Determine the [x, y] coordinate at the center of the cell enclosing the given text.  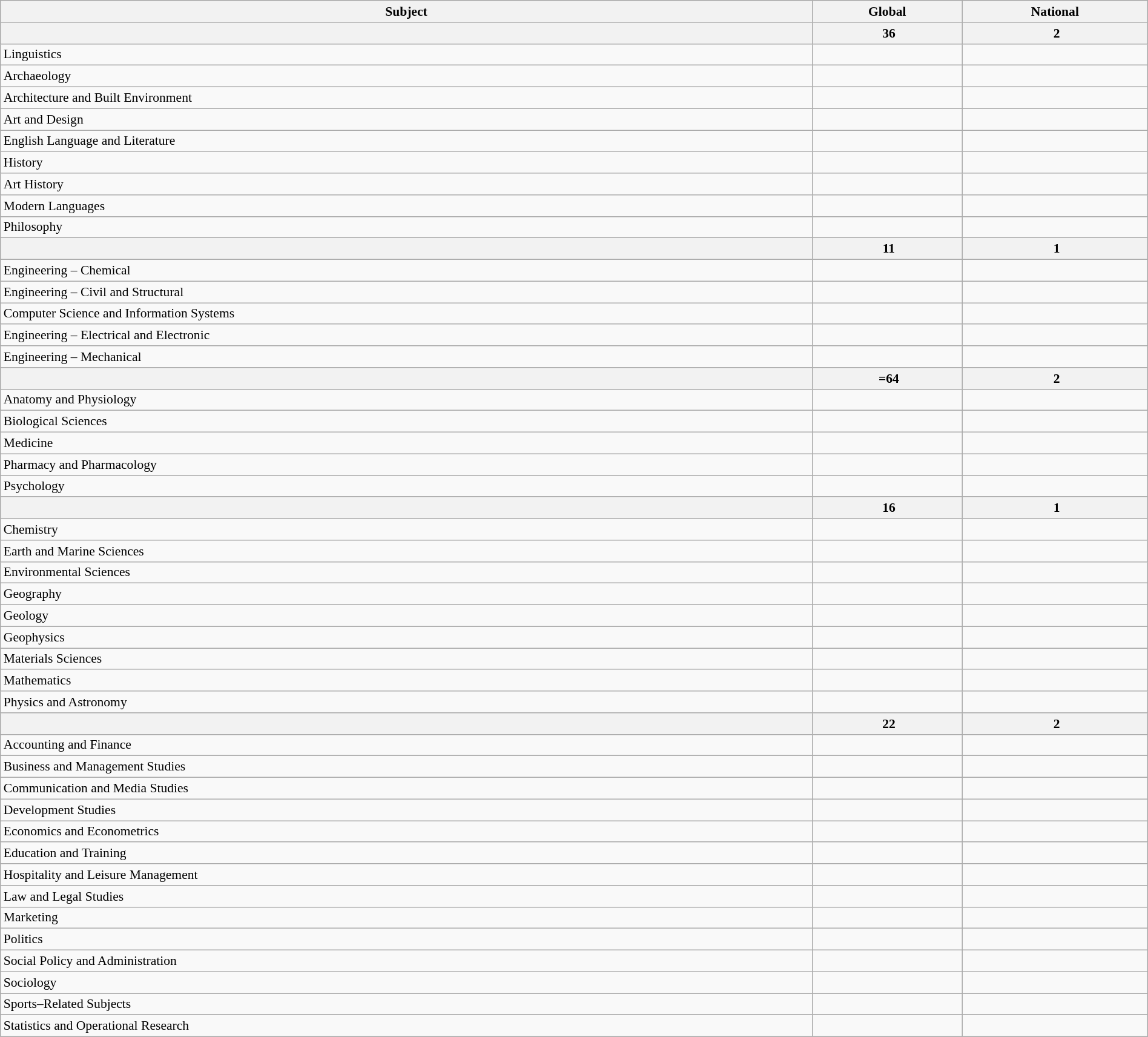
Medicine [406, 443]
Modern Languages [406, 206]
Engineering – Civil and Structural [406, 292]
22 [887, 724]
History [406, 163]
Economics and Econometrics [406, 832]
Chemistry [406, 529]
Philosophy [406, 227]
Education and Training [406, 853]
Engineering – Chemical [406, 271]
Earth and Marine Sciences [406, 551]
Global [887, 12]
11 [887, 249]
Mathematics [406, 681]
Marketing [406, 918]
Engineering – Mechanical [406, 357]
Development Studies [406, 810]
Pharmacy and Pharmacology [406, 465]
Psychology [406, 486]
Politics [406, 939]
Law and Legal Studies [406, 896]
Engineering – Electrical and Electronic [406, 336]
Social Policy and Administration [406, 961]
Statistics and Operational Research [406, 1026]
36 [887, 33]
Hospitality and Leisure Management [406, 875]
Biological Sciences [406, 422]
Linguistics [406, 55]
Communication and Media Studies [406, 789]
Subject [406, 12]
Physics and Astronomy [406, 702]
Computer Science and Information Systems [406, 314]
Architecture and Built Environment [406, 98]
Anatomy and Physiology [406, 400]
Art and Design [406, 119]
16 [887, 508]
Accounting and Finance [406, 745]
Archaeology [406, 76]
Sports–Related Subjects [406, 1004]
Geology [406, 616]
Environmental Sciences [406, 572]
Geophysics [406, 637]
Business and Management Studies [406, 767]
Materials Sciences [406, 659]
English Language and Literature [406, 141]
Geography [406, 594]
National [1055, 12]
Sociology [406, 982]
Art History [406, 184]
=64 [887, 379]
